For the text-containing cell, return its midpoint in (X, Y) coordinate format. 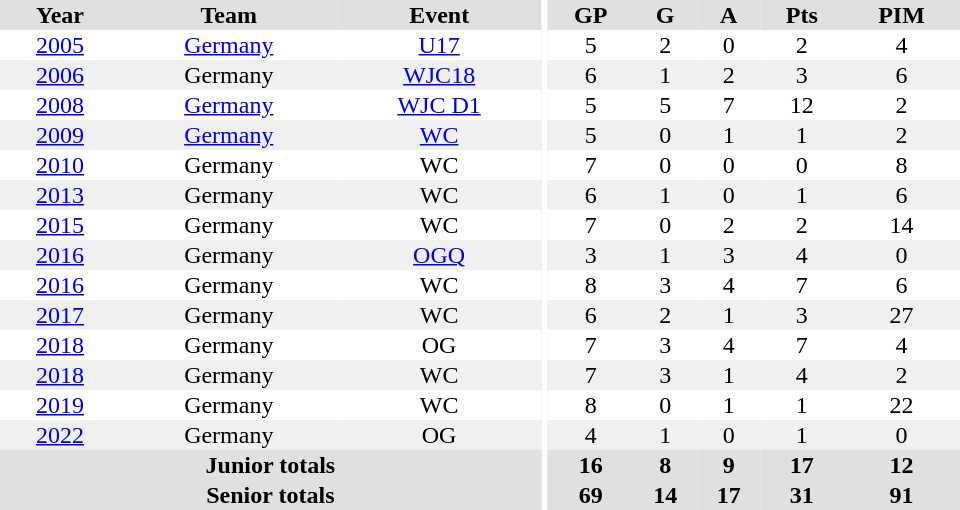
Event (438, 15)
2010 (60, 165)
WJC18 (438, 75)
Pts (802, 15)
U17 (438, 45)
9 (729, 465)
PIM (902, 15)
2005 (60, 45)
2006 (60, 75)
G (665, 15)
Year (60, 15)
2013 (60, 195)
2008 (60, 105)
69 (591, 495)
2022 (60, 435)
2019 (60, 405)
27 (902, 315)
31 (802, 495)
2009 (60, 135)
22 (902, 405)
Senior totals (270, 495)
WJC D1 (438, 105)
91 (902, 495)
Junior totals (270, 465)
OGQ (438, 255)
16 (591, 465)
2015 (60, 225)
2017 (60, 315)
GP (591, 15)
A (729, 15)
Team (228, 15)
